Identify which cell holds the provided text, then report its [x, y] central coordinate. 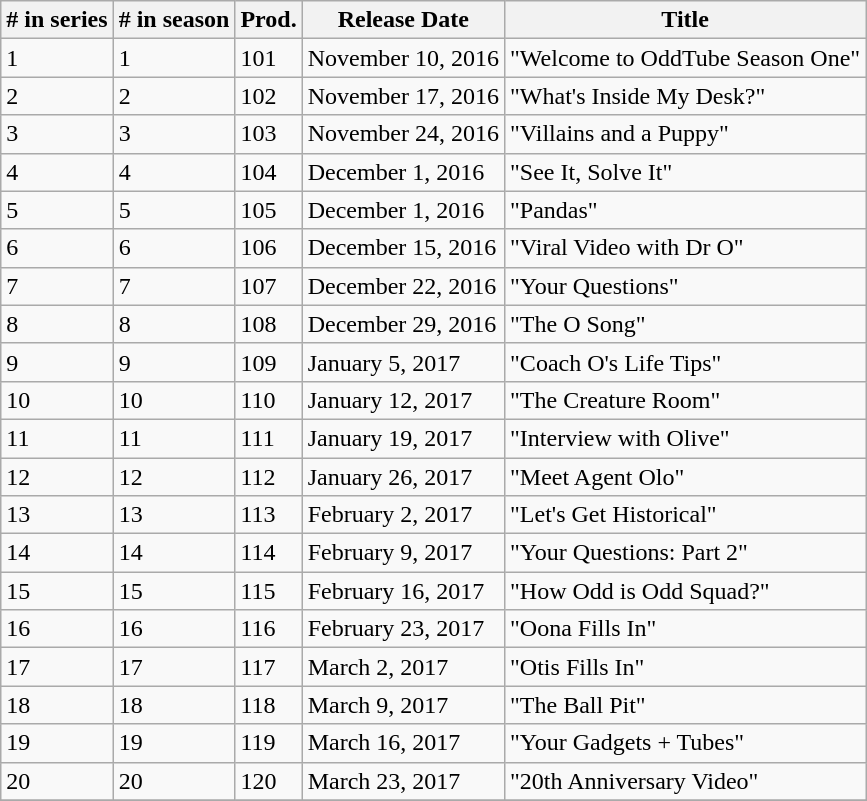
January 12, 2017 [403, 400]
March 2, 2017 [403, 667]
"Pandas" [686, 210]
118 [268, 705]
December 29, 2016 [403, 324]
120 [268, 781]
Title [686, 20]
113 [268, 515]
110 [268, 400]
December 22, 2016 [403, 286]
103 [268, 134]
116 [268, 629]
January 5, 2017 [403, 362]
"The Creature Room" [686, 400]
March 16, 2017 [403, 743]
"Your Questions: Part 2" [686, 553]
"Viral Video with Dr O" [686, 248]
February 23, 2017 [403, 629]
119 [268, 743]
106 [268, 248]
Release Date [403, 20]
November 17, 2016 [403, 96]
"Let's Get Historical" [686, 515]
"The Ball Pit" [686, 705]
February 16, 2017 [403, 591]
104 [268, 172]
November 10, 2016 [403, 58]
"See It, Solve It" [686, 172]
117 [268, 667]
102 [268, 96]
"Coach O's Life Tips" [686, 362]
115 [268, 591]
101 [268, 58]
108 [268, 324]
"How Odd is Odd Squad?" [686, 591]
112 [268, 477]
"Your Questions" [686, 286]
February 2, 2017 [403, 515]
"20th Anniversary Video" [686, 781]
114 [268, 553]
March 9, 2017 [403, 705]
"Welcome to OddTube Season One" [686, 58]
# in season [174, 20]
"Your Gadgets + Tubes" [686, 743]
March 23, 2017 [403, 781]
"The O Song" [686, 324]
109 [268, 362]
January 26, 2017 [403, 477]
February 9, 2017 [403, 553]
# in series [57, 20]
"Oona Fills In" [686, 629]
"Villains and a Puppy" [686, 134]
111 [268, 438]
"Otis Fills In" [686, 667]
"What's Inside My Desk?" [686, 96]
Prod. [268, 20]
November 24, 2016 [403, 134]
"Interview with Olive" [686, 438]
December 15, 2016 [403, 248]
107 [268, 286]
105 [268, 210]
"Meet Agent Olo" [686, 477]
January 19, 2017 [403, 438]
